Return (x, y) of the center of cell containing provided text 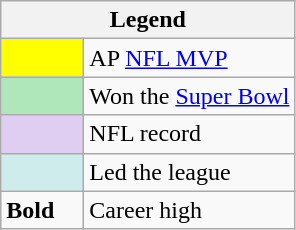
Won the Super Bowl (190, 96)
Led the league (190, 172)
NFL record (190, 134)
AP NFL MVP (190, 58)
Bold (42, 210)
Career high (190, 210)
Legend (148, 20)
